Find where the given text appears and provide that cell's center as (x, y) coordinate. 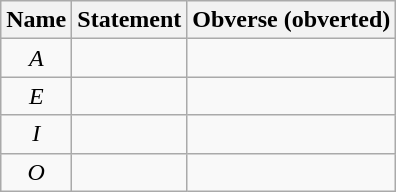
I (36, 134)
O (36, 172)
A (36, 58)
Statement (130, 20)
Obverse (obverted) (292, 20)
Name (36, 20)
E (36, 96)
